Determine the [X, Y] coordinate at the center of the cell enclosing the given text.  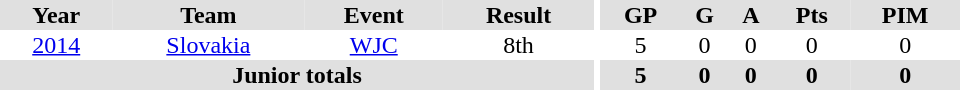
Slovakia [208, 45]
Result [518, 15]
Pts [812, 15]
GP [641, 15]
Team [208, 15]
2014 [56, 45]
PIM [905, 15]
Junior totals [297, 75]
Event [374, 15]
WJC [374, 45]
A [750, 15]
Year [56, 15]
8th [518, 45]
G [705, 15]
